Output the (X, Y) coordinate of the center of the cell containing the given text.  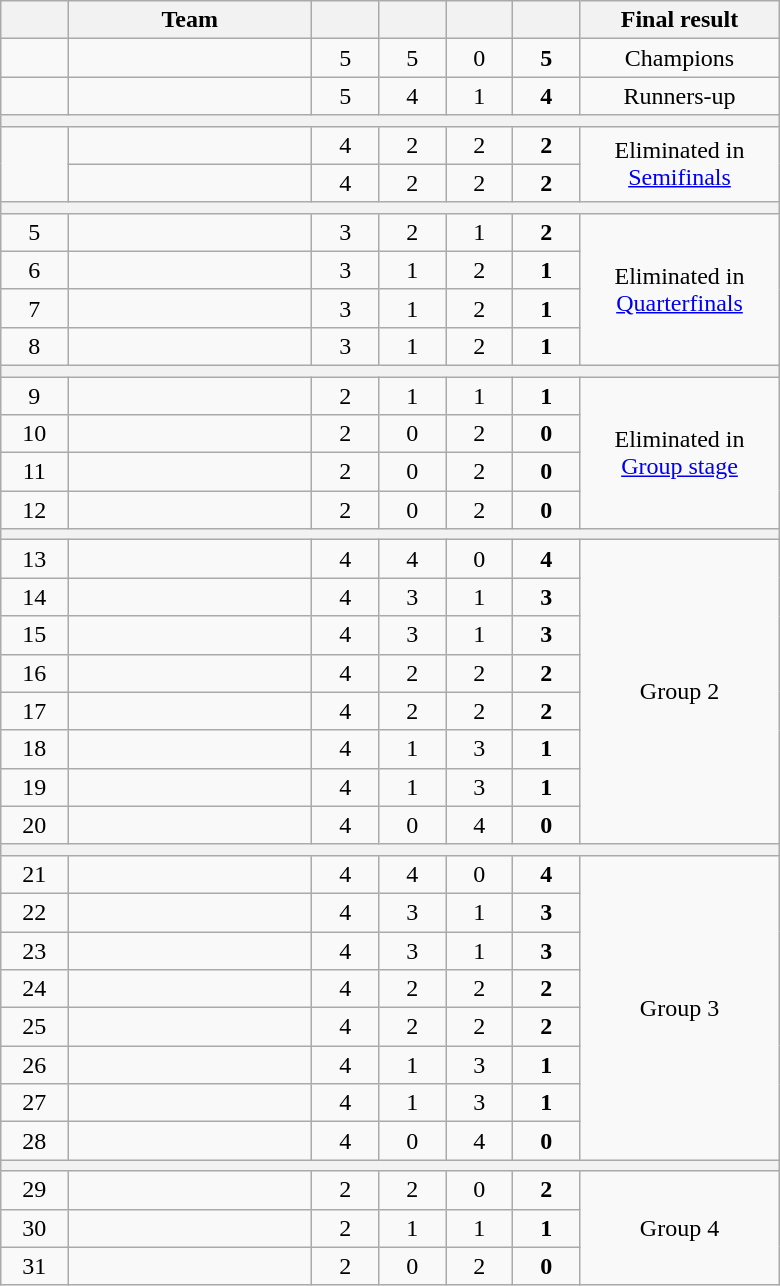
31 (34, 1266)
16 (34, 673)
10 (34, 434)
26 (34, 1065)
Eliminated in Quarterfinals (680, 289)
23 (34, 951)
11 (34, 472)
Final result (680, 20)
22 (34, 912)
17 (34, 711)
8 (34, 346)
19 (34, 787)
Eliminated in Group stage (680, 452)
29 (34, 1190)
Group 3 (680, 1007)
Group 4 (680, 1228)
24 (34, 989)
7 (34, 308)
21 (34, 874)
14 (34, 597)
25 (34, 1027)
Team (190, 20)
6 (34, 270)
13 (34, 559)
27 (34, 1103)
Champions (680, 58)
12 (34, 510)
15 (34, 635)
20 (34, 825)
9 (34, 395)
Group 2 (680, 692)
Eliminated in Semifinals (680, 164)
28 (34, 1141)
Runners-up (680, 96)
18 (34, 749)
30 (34, 1228)
